Provide the [X, Y] coordinate of the cell's center where the given text is located.  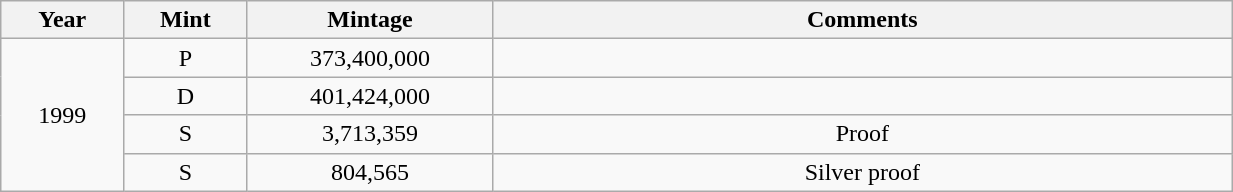
Comments [862, 20]
Silver proof [862, 172]
3,713,359 [370, 134]
D [186, 96]
401,424,000 [370, 96]
373,400,000 [370, 58]
804,565 [370, 172]
Year [62, 20]
Mint [186, 20]
1999 [62, 115]
Mintage [370, 20]
P [186, 58]
Proof [862, 134]
